Search for the cell housing the specified text and yield its [x, y] center coordinate. 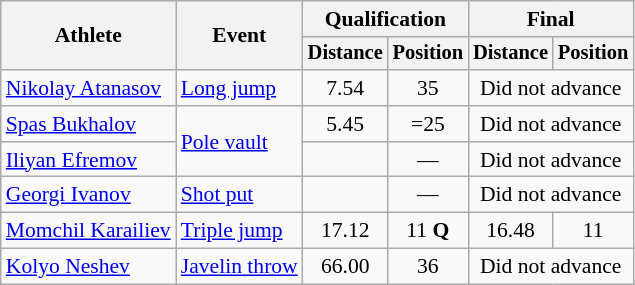
35 [428, 88]
Shot put [240, 195]
11 Q [428, 231]
Nikolay Atanasov [88, 88]
Pole vault [240, 142]
Iliyan Efremov [88, 160]
36 [428, 267]
11 [593, 231]
17.12 [346, 231]
Event [240, 36]
Javelin throw [240, 267]
Athlete [88, 36]
5.45 [346, 124]
7.54 [346, 88]
16.48 [510, 231]
=25 [428, 124]
Spas Bukhalov [88, 124]
Momchil Karailiev [88, 231]
Kolyo Neshev [88, 267]
Qualification [386, 19]
Long jump [240, 88]
66.00 [346, 267]
Triple jump [240, 231]
Georgi Ivanov [88, 195]
Final [550, 19]
